Pinpoint the cell where the given text exists, returning its [x, y] midpoint coordinate. 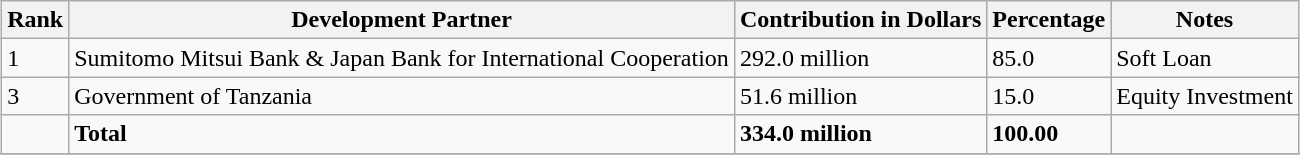
85.0 [1049, 58]
Contribution in Dollars [860, 20]
1 [36, 58]
Rank [36, 20]
Development Partner [402, 20]
Soft Loan [1205, 58]
51.6 million [860, 96]
3 [36, 96]
Total [402, 134]
Sumitomo Mitsui Bank & Japan Bank for International Cooperation [402, 58]
Equity Investment [1205, 96]
334.0 million [860, 134]
292.0 million [860, 58]
Government of Tanzania [402, 96]
Notes [1205, 20]
Percentage [1049, 20]
100.00 [1049, 134]
15.0 [1049, 96]
